Locate the cell with the specified text and output its (X, Y) center coordinate. 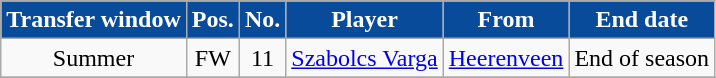
From (506, 20)
End of season (642, 58)
Player (364, 20)
FW (212, 58)
Summer (94, 58)
11 (262, 58)
No. (262, 20)
Transfer window (94, 20)
Pos. (212, 20)
End date (642, 20)
Szabolcs Varga (364, 58)
Heerenveen (506, 58)
